Find where the given text appears and provide that cell's center as [X, Y] coordinate. 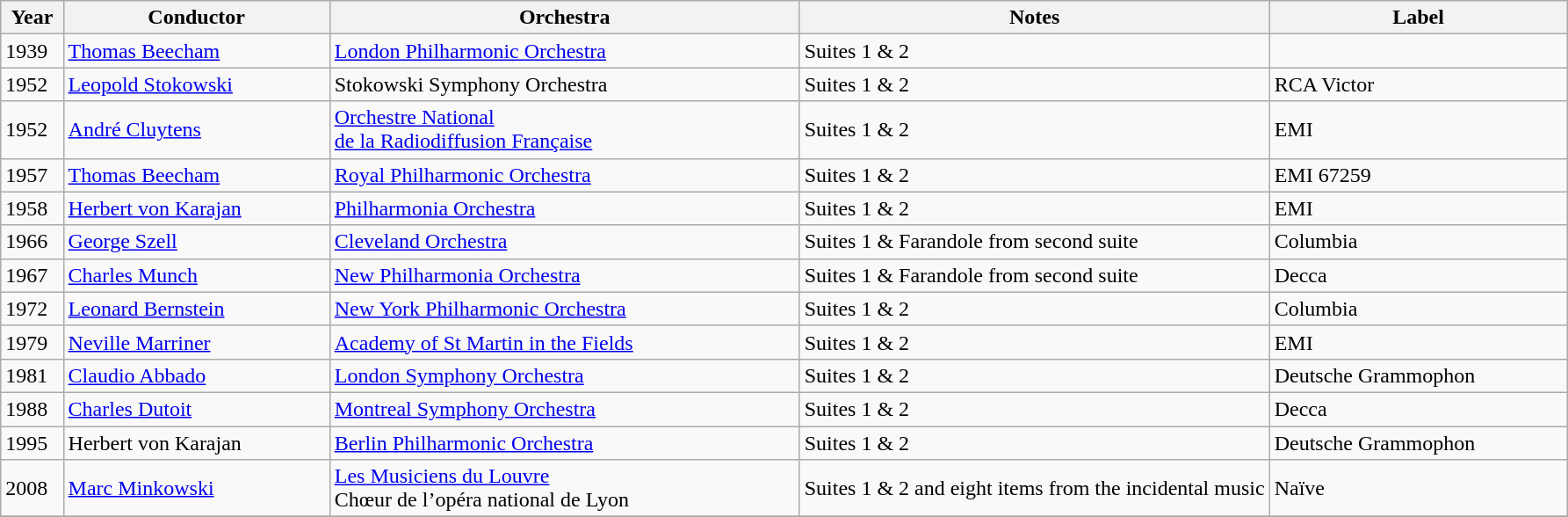
Conductor [197, 18]
1958 [32, 208]
New Philharmonia Orchestra [564, 275]
EMI 67259 [1418, 175]
André Cluytens [197, 130]
1995 [32, 442]
Charles Dutoit [197, 409]
Montreal Symphony Orchestra [564, 409]
Suites 1 & 2 and eight items from the incidental music [1035, 489]
2008 [32, 489]
Marc Minkowski [197, 489]
London Philharmonic Orchestra [564, 51]
RCA Victor [1418, 84]
1981 [32, 375]
1988 [32, 409]
1939 [32, 51]
Naïve [1418, 489]
Orchestre Nationalde la Radiodiffusion Française [564, 130]
Stokowski Symphony Orchestra [564, 84]
1957 [32, 175]
1967 [32, 275]
Cleveland Orchestra [564, 242]
George Szell [197, 242]
1966 [32, 242]
Notes [1035, 18]
Claudio Abbado [197, 375]
London Symphony Orchestra [564, 375]
Neville Marriner [197, 342]
1979 [32, 342]
Year [32, 18]
1972 [32, 309]
Orchestra [564, 18]
Les Musiciens du LouvreChœur de l’opéra national de Lyon [564, 489]
Academy of St Martin in the Fields [564, 342]
Philharmonia Orchestra [564, 208]
Leopold Stokowski [197, 84]
Royal Philharmonic Orchestra [564, 175]
Berlin Philharmonic Orchestra [564, 442]
Charles Munch [197, 275]
Label [1418, 18]
New York Philharmonic Orchestra [564, 309]
Leonard Bernstein [197, 309]
